Find where the given text appears and provide that cell's center as [X, Y] coordinate. 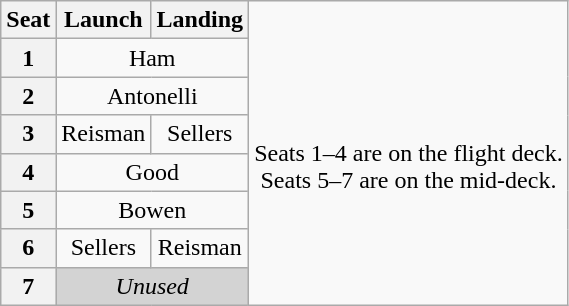
1 [28, 58]
Seats 1–4 are on the flight deck.Seats 5–7 are on the mid-deck. [409, 153]
Landing [200, 20]
Unused [152, 286]
Bowen [152, 210]
6 [28, 248]
Launch [104, 20]
Seat [28, 20]
5 [28, 210]
7 [28, 286]
Good [152, 172]
3 [28, 134]
4 [28, 172]
Ham [152, 58]
2 [28, 96]
Antonelli [152, 96]
